Return the [x, y] coordinate for the center point of the cell that contains the specified text.  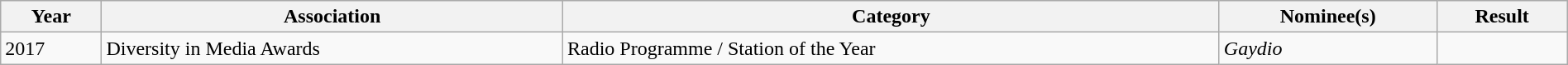
2017 [51, 48]
Association [332, 17]
Diversity in Media Awards [332, 48]
Year [51, 17]
Category [891, 17]
Nominee(s) [1328, 17]
Radio Programme / Station of the Year [891, 48]
Gaydio [1328, 48]
Result [1502, 17]
